Capture the cell that displays the provided text and extract its (x, y) central coordinate. 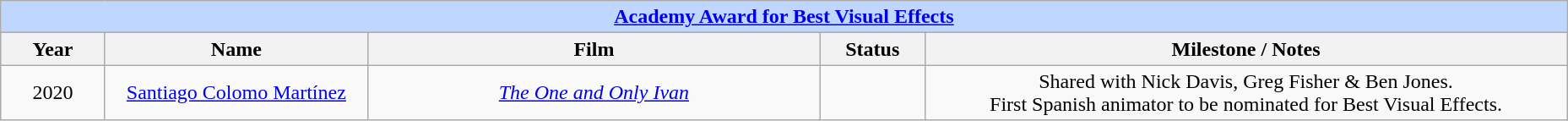
Film (594, 49)
Status (872, 49)
Year (53, 49)
The One and Only Ivan (594, 93)
Academy Award for Best Visual Effects (784, 17)
Milestone / Notes (1246, 49)
Santiago Colomo Martínez (236, 93)
Name (236, 49)
Shared with Nick Davis, Greg Fisher & Ben Jones.First Spanish animator to be nominated for Best Visual Effects. (1246, 93)
2020 (53, 93)
